Identify which cell holds the provided text, then report its [x, y] central coordinate. 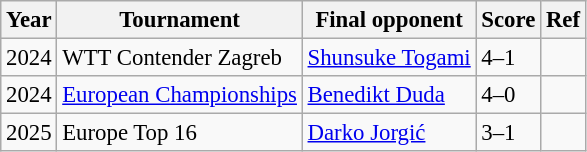
Darko Jorgić [389, 133]
Shunsuke Togami [389, 58]
Final opponent [389, 20]
4–1 [508, 58]
WTT Contender Zagreb [180, 58]
Ref [564, 20]
Europe Top 16 [180, 133]
Year [29, 20]
Score [508, 20]
Tournament [180, 20]
4–0 [508, 95]
Benedikt Duda [389, 95]
2025 [29, 133]
European Championships [180, 95]
3–1 [508, 133]
